For the text-containing cell, return its midpoint in (X, Y) coordinate format. 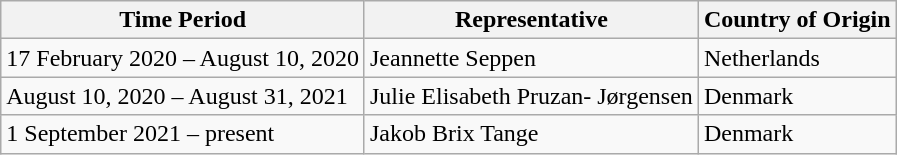
Time Period (183, 20)
17 February 2020 – August 10, 2020 (183, 58)
August 10, 2020 – August 31, 2021 (183, 96)
1 September 2021 – present (183, 134)
Netherlands (797, 58)
Jeannette Seppen (531, 58)
Julie Elisabeth Pruzan- Jørgensen (531, 96)
Country of Origin (797, 20)
Representative (531, 20)
Jakob Brix Tange (531, 134)
